From the cell containing the given text, extract its center point as (x, y) coordinate. 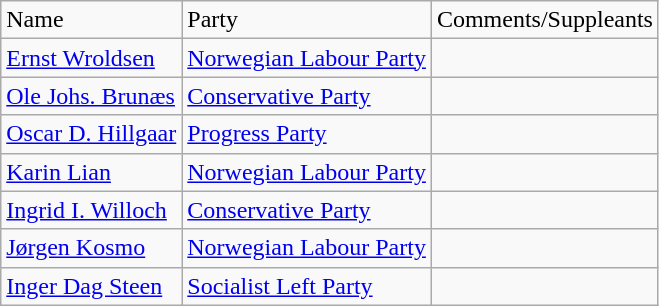
Ingrid I. Willoch (92, 210)
Jørgen Kosmo (92, 248)
Name (92, 20)
Inger Dag Steen (92, 286)
Progress Party (307, 134)
Socialist Left Party (307, 286)
Party (307, 20)
Oscar D. Hillgaar (92, 134)
Comments/Suppleants (544, 20)
Karin Lian (92, 172)
Ole Johs. Brunæs (92, 96)
Ernst Wroldsen (92, 58)
